Locate the cell with the specified text and output its [x, y] center coordinate. 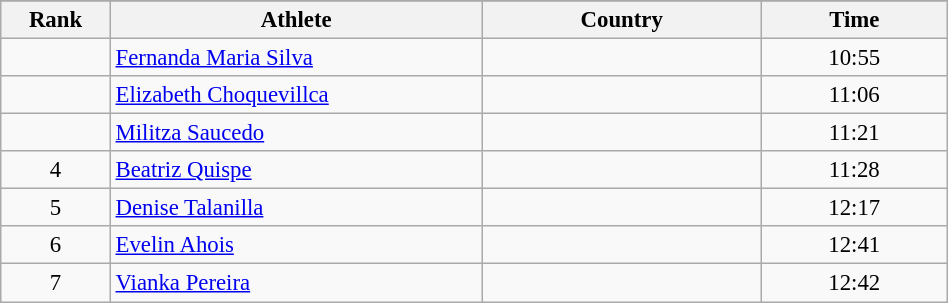
6 [56, 245]
7 [56, 283]
5 [56, 208]
12:41 [854, 245]
Vianka Pereira [296, 283]
Fernanda Maria Silva [296, 58]
Denise Talanilla [296, 208]
Militza Saucedo [296, 133]
10:55 [854, 58]
11:06 [854, 95]
Time [854, 20]
Evelin Ahois [296, 245]
12:42 [854, 283]
4 [56, 170]
Rank [56, 20]
Athlete [296, 20]
Beatriz Quispe [296, 170]
12:17 [854, 208]
11:21 [854, 133]
Elizabeth Choquevillca [296, 95]
Country [622, 20]
11:28 [854, 170]
